Determine the (x, y) coordinate at the center of the cell enclosing the given text.  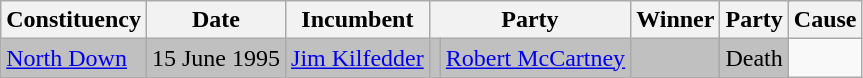
Constituency (74, 20)
Cause (825, 20)
15 June 1995 (216, 58)
Incumbent (358, 20)
Winner (676, 20)
Jim Kilfedder (358, 58)
Death (754, 58)
Robert McCartney (535, 58)
Date (216, 20)
North Down (74, 58)
